Pinpoint the cell where the given text exists, returning its [x, y] midpoint coordinate. 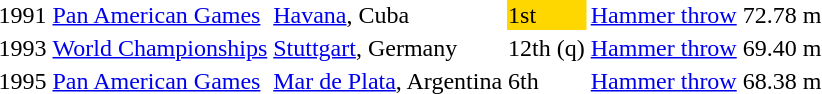
World Championships [160, 48]
1st [547, 15]
Stuttgart, Germany [388, 48]
Havana, Cuba [388, 15]
12th (q) [547, 48]
Pan American Games [160, 15]
